Locate the cell with the specified text and output its [X, Y] center coordinate. 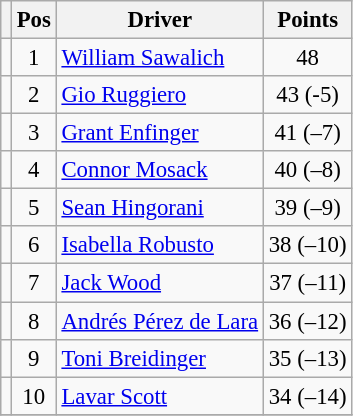
Lavar Scott [160, 396]
1 [34, 58]
6 [34, 245]
37 (–11) [307, 283]
5 [34, 208]
41 (–7) [307, 133]
Sean Hingorani [160, 208]
36 (–12) [307, 321]
Pos [34, 20]
Jack Wood [160, 283]
William Sawalich [160, 58]
Driver [160, 20]
Toni Breidinger [160, 358]
35 (–13) [307, 358]
Andrés Pérez de Lara [160, 321]
4 [34, 170]
Isabella Robusto [160, 245]
Gio Ruggiero [160, 95]
48 [307, 58]
3 [34, 133]
Connor Mosack [160, 170]
10 [34, 396]
40 (–8) [307, 170]
43 (-5) [307, 95]
39 (–9) [307, 208]
7 [34, 283]
9 [34, 358]
38 (–10) [307, 245]
2 [34, 95]
8 [34, 321]
Grant Enfinger [160, 133]
34 (–14) [307, 396]
Points [307, 20]
